Extract the (X, Y) coordinate from the center of the cell holding the provided text.  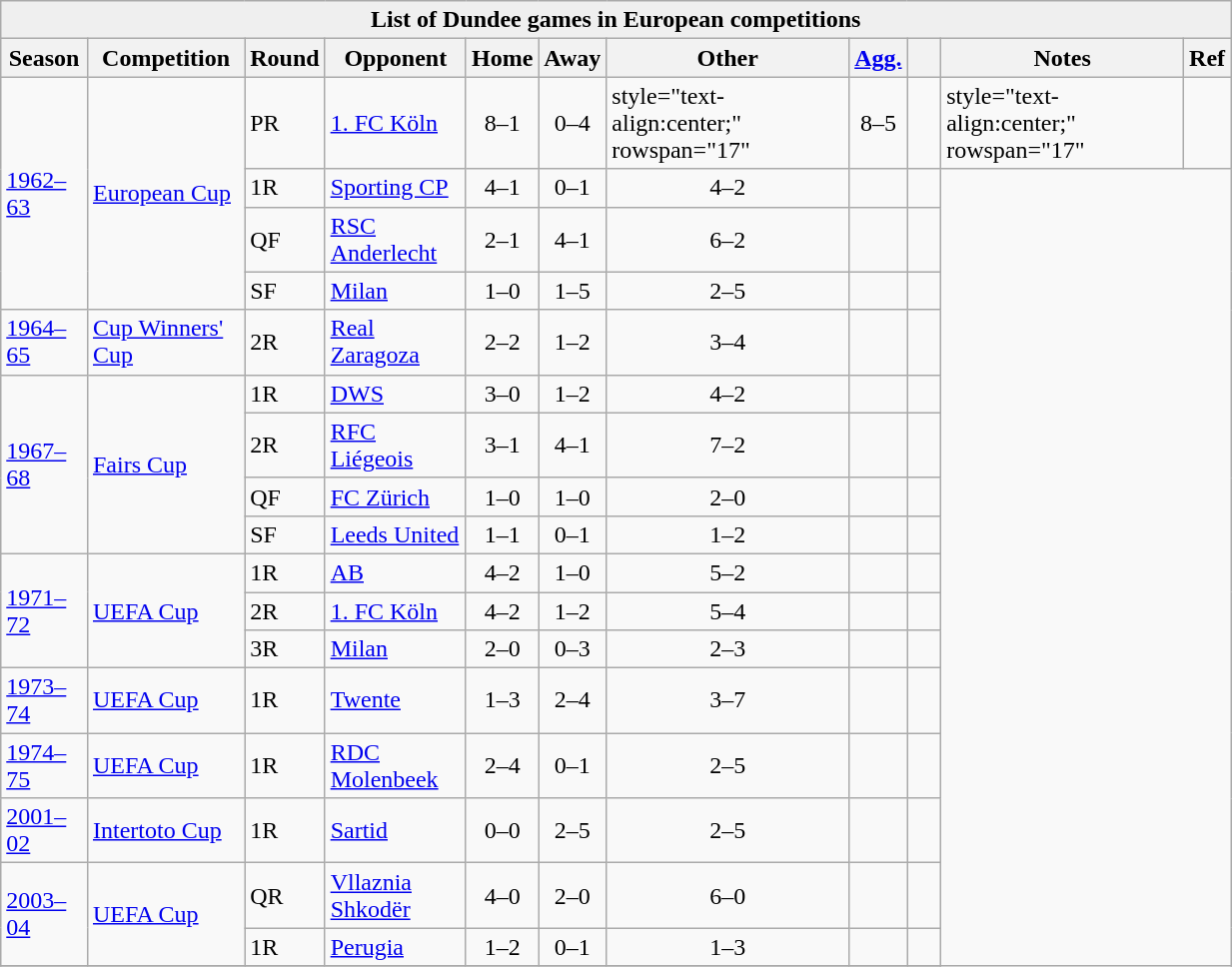
2001–02 (44, 831)
2–1 (502, 240)
FC Zürich (396, 496)
PR (285, 123)
2003–04 (44, 915)
RFC Liégeois (396, 446)
List of Dundee games in European competitions (616, 20)
6–0 (727, 895)
1962–63 (44, 194)
5–2 (727, 572)
3–4 (727, 342)
Leeds United (396, 534)
Twente (396, 701)
0–4 (573, 123)
1–5 (573, 291)
Sartid (396, 831)
Away (573, 58)
1–1 (502, 534)
1974–75 (44, 765)
3R (285, 649)
7–2 (727, 446)
Real Zaragoza (396, 342)
European Cup (166, 194)
3–1 (502, 446)
6–2 (727, 240)
Perugia (396, 947)
4–0 (502, 895)
1971–72 (44, 610)
Round (285, 58)
3–0 (502, 394)
Competition (166, 58)
AB (396, 572)
RSC Anderlecht (396, 240)
5–4 (727, 610)
2–3 (727, 649)
1964–65 (44, 342)
DWS (396, 394)
2–2 (502, 342)
Season (44, 58)
Ref (1207, 58)
Agg. (878, 58)
3–7 (727, 701)
Intertoto Cup (166, 831)
QR (285, 895)
8–5 (878, 123)
1967–68 (44, 464)
Home (502, 58)
8–1 (502, 123)
RDC Molenbeek (396, 765)
Opponent (396, 58)
Sporting CP (396, 188)
0–0 (502, 831)
1973–74 (44, 701)
Fairs Cup (166, 464)
0–3 (573, 649)
Other (727, 58)
Cup Winners' Cup (166, 342)
Vllaznia Shkodër (396, 895)
Notes (1063, 58)
